Extract the [X, Y] coordinate from the center of the cell holding the provided text.  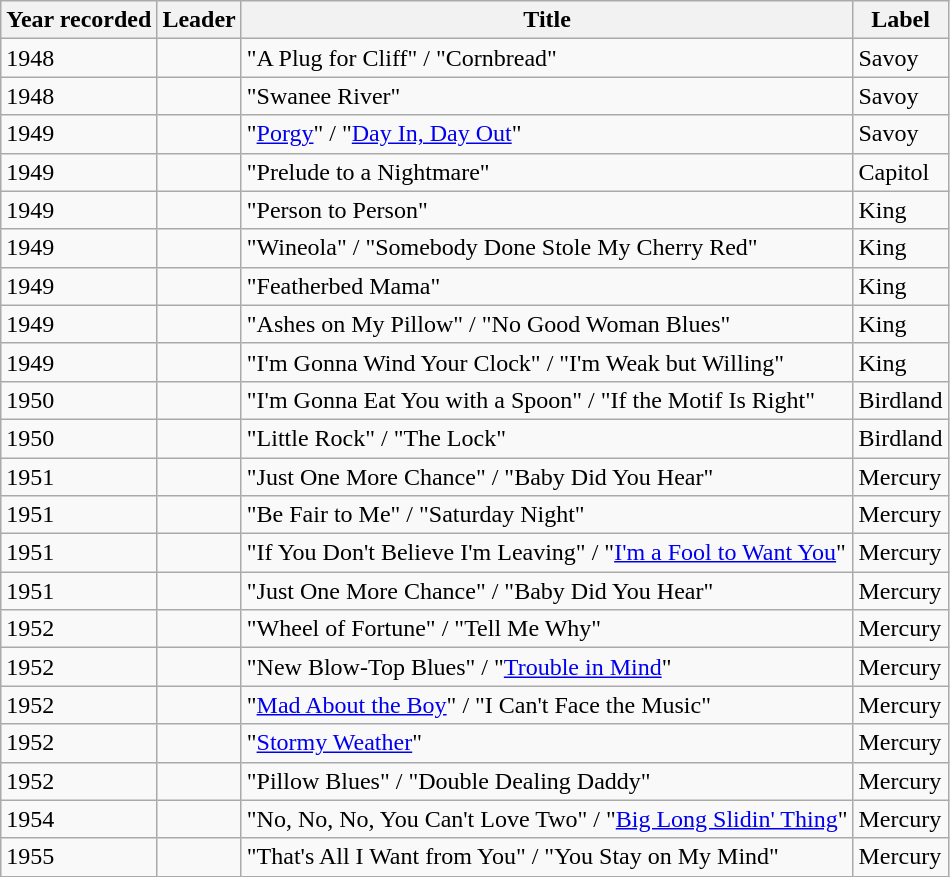
"If You Don't Believe I'm Leaving" / "I'm a Fool to Want You" [547, 553]
"Mad About the Boy" / "I Can't Face the Music" [547, 705]
"Pillow Blues" / "Double Dealing Daddy" [547, 781]
"Person to Person" [547, 210]
"Little Rock" / "The Lock" [547, 438]
Year recorded [79, 20]
1954 [79, 819]
"Porgy" / "Day In, Day Out" [547, 134]
"Prelude to a Nightmare" [547, 172]
Label [900, 20]
"I'm Gonna Wind Your Clock" / "I'm Weak but Willing" [547, 362]
1955 [79, 857]
Capitol [900, 172]
"A Plug for Cliff" / "Cornbread" [547, 58]
"No, No, No, You Can't Love Two" / "Big Long Slidin' Thing" [547, 819]
"Stormy Weather" [547, 743]
"Wheel of Fortune" / "Tell Me Why" [547, 629]
Title [547, 20]
"That's All I Want from You" / "You Stay on My Mind" [547, 857]
"Wineola" / "Somebody Done Stole My Cherry Red" [547, 248]
"Be Fair to Me" / "Saturday Night" [547, 515]
Leader [199, 20]
"Ashes on My Pillow" / "No Good Woman Blues" [547, 324]
"New Blow-Top Blues" / "Trouble in Mind" [547, 667]
"Featherbed Mama" [547, 286]
"I'm Gonna Eat You with a Spoon" / "If the Motif Is Right" [547, 400]
"Swanee River" [547, 96]
